Scan for the cell matching the given text and deliver its (x, y) coordinate at center. 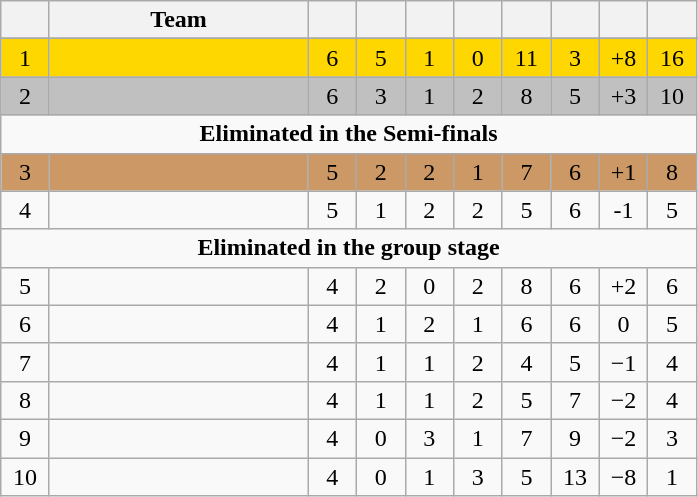
−1 (624, 362)
16 (672, 58)
+3 (624, 96)
11 (526, 58)
+2 (624, 286)
+8 (624, 58)
+1 (624, 172)
Team (178, 20)
13 (576, 477)
Eliminated in the group stage (349, 248)
-1 (624, 210)
Eliminated in the Semi-finals (349, 134)
−8 (624, 477)
